Find where the given text appears and provide that cell's center as (x, y) coordinate. 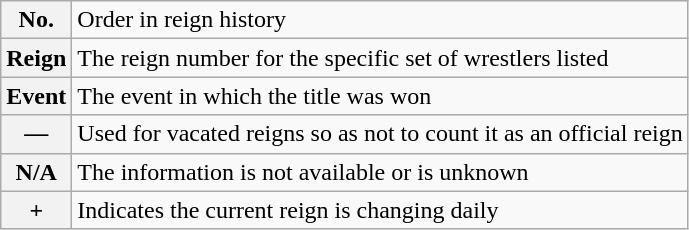
Indicates the current reign is changing daily (380, 210)
Order in reign history (380, 20)
N/A (36, 172)
+ (36, 210)
No. (36, 20)
Reign (36, 58)
The event in which the title was won (380, 96)
Used for vacated reigns so as not to count it as an official reign (380, 134)
Event (36, 96)
— (36, 134)
The information is not available or is unknown (380, 172)
The reign number for the specific set of wrestlers listed (380, 58)
